Identify which cell holds the provided text, then report its [x, y] central coordinate. 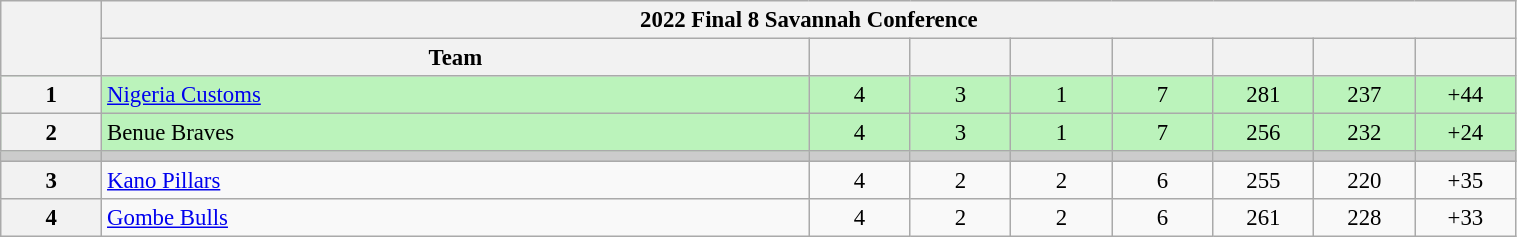
232 [1364, 133]
281 [1264, 95]
Team [456, 58]
+24 [1466, 133]
237 [1364, 95]
255 [1264, 181]
6 [1162, 181]
Kano Pillars [456, 181]
+44 [1466, 95]
Benue Braves [456, 133]
256 [1264, 133]
Nigeria Customs [456, 95]
2022 Final 8 Savannah Conference [809, 20]
220 [1364, 181]
+35 [1466, 181]
